From the cell containing the given text, extract its center point as (X, Y) coordinate. 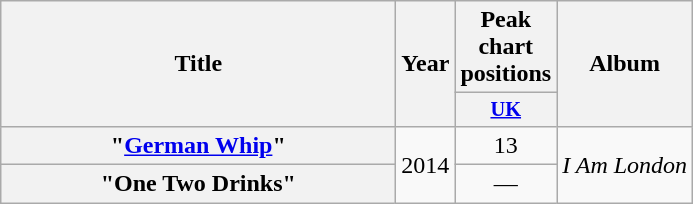
Year (426, 64)
Album (625, 64)
Peak chart positions (506, 47)
— (506, 184)
UK (506, 110)
2014 (426, 164)
"German Whip" (198, 145)
I Am London (625, 164)
Title (198, 64)
"One Two Drinks" (198, 184)
13 (506, 145)
